For the text-containing cell, return its midpoint in [x, y] coordinate format. 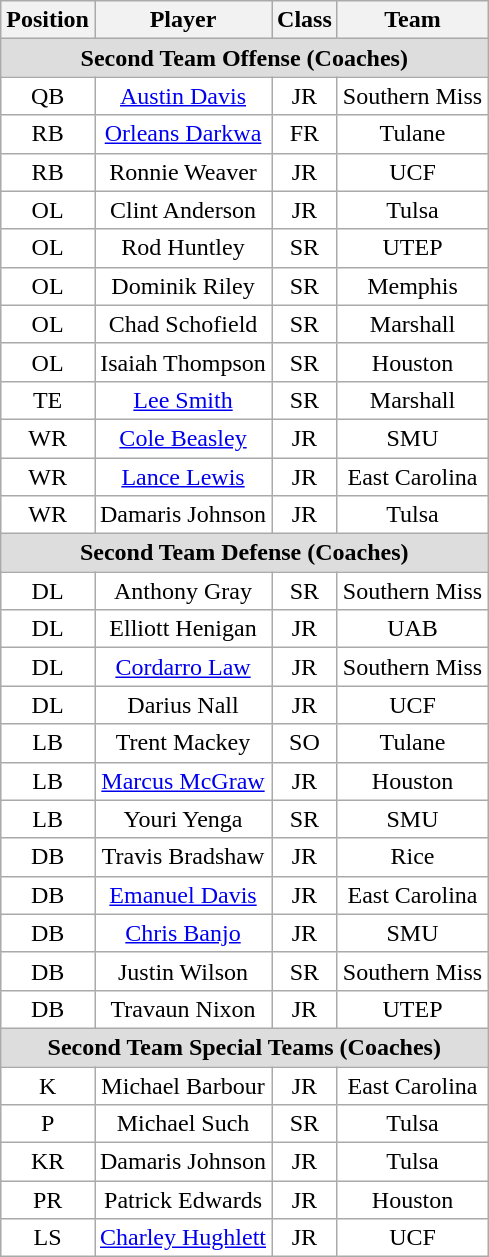
P [48, 1124]
QB [48, 96]
Trent Mackey [182, 743]
Travaun Nixon [182, 1009]
Dominik Riley [182, 286]
Lance Lewis [182, 477]
Orleans Darkwa [182, 134]
Position [48, 20]
Class [305, 20]
UAB [412, 629]
Clint Anderson [182, 210]
Youri Yenga [182, 819]
Second Team Special Teams (Coaches) [244, 1047]
FR [305, 134]
SO [305, 743]
Lee Smith [182, 400]
Michael Barbour [182, 1085]
Michael Such [182, 1124]
PR [48, 1200]
Darius Nall [182, 705]
Cole Beasley [182, 438]
Isaiah Thompson [182, 362]
Cordarro Law [182, 667]
Rod Huntley [182, 248]
Rice [412, 857]
LS [48, 1238]
Second Team Offense (Coaches) [244, 58]
Justin Wilson [182, 971]
Memphis [412, 286]
Marcus McGraw [182, 781]
Ronnie Weaver [182, 172]
Elliott Henigan [182, 629]
Chris Banjo [182, 933]
Charley Hughlett [182, 1238]
TE [48, 400]
Anthony Gray [182, 591]
Second Team Defense (Coaches) [244, 553]
K [48, 1085]
Travis Bradshaw [182, 857]
Emanuel Davis [182, 895]
Player [182, 20]
Team [412, 20]
Patrick Edwards [182, 1200]
KR [48, 1162]
Chad Schofield [182, 324]
Austin Davis [182, 96]
